From the cell containing the given text, extract its center point as (X, Y) coordinate. 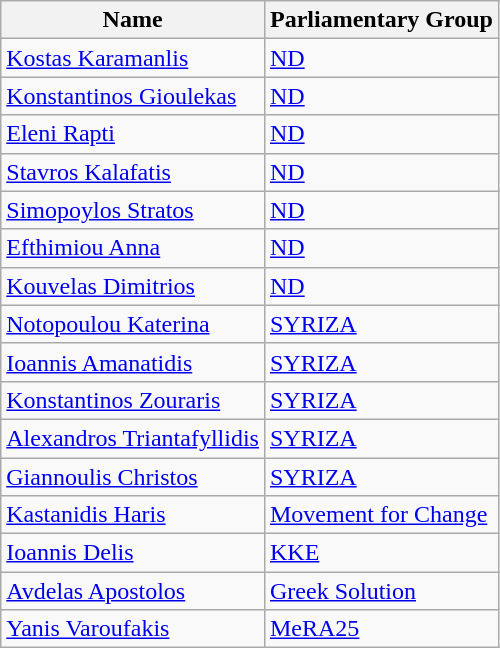
Ioannis Delis (133, 553)
Simopoylos Stratos (133, 210)
Movement for Change (381, 515)
Efthimiou Anna (133, 248)
Konstantinos Zouraris (133, 400)
Yanis Varoufakis (133, 629)
Kouvelas Dimitrios (133, 286)
Kastanidis Haris (133, 515)
Avdelas Apostolos (133, 591)
Stavros Kalafatis (133, 172)
Alexandros Triantafyllidis (133, 438)
Kostas Karamanlis (133, 58)
MeRA25 (381, 629)
Notopoulou Katerina (133, 324)
Eleni Rapti (133, 134)
KKE (381, 553)
Parliamentary Group (381, 20)
Greek Solution (381, 591)
Name (133, 20)
Konstantinos Gioulekas (133, 96)
Ioannis Amanatidis (133, 362)
Giannoulis Christos (133, 477)
